From the cell containing the given text, extract its center point as (X, Y) coordinate. 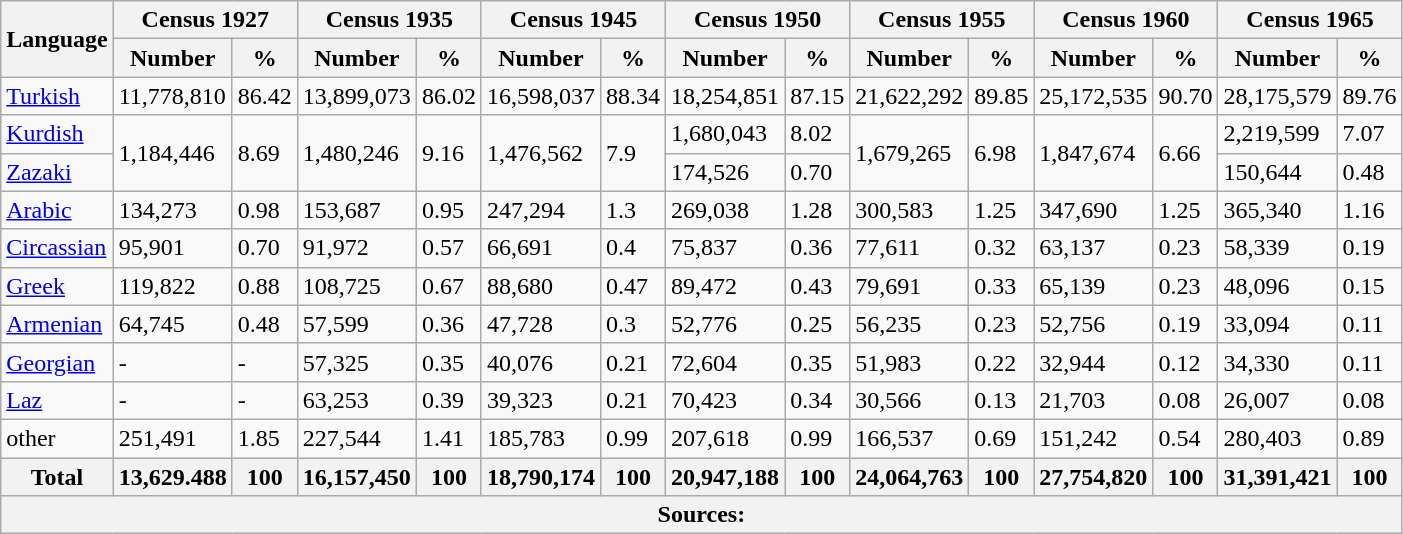
88.34 (632, 96)
Zazaki (57, 172)
0.25 (818, 324)
Laz (57, 400)
0.54 (1186, 438)
7.07 (1370, 134)
1.3 (632, 210)
89.76 (1370, 96)
0.43 (818, 286)
0.67 (448, 286)
185,783 (540, 438)
119,822 (172, 286)
269,038 (726, 210)
0.3 (632, 324)
13,629.488 (172, 477)
89,472 (726, 286)
0.57 (448, 248)
21,703 (1094, 400)
174,526 (726, 172)
28,175,579 (1278, 96)
0.22 (1002, 362)
Census 1950 (758, 20)
40,076 (540, 362)
58,339 (1278, 248)
64,745 (172, 324)
1,476,562 (540, 153)
365,340 (1278, 210)
Census 1965 (1310, 20)
65,139 (1094, 286)
Arabic (57, 210)
1.41 (448, 438)
24,064,763 (910, 477)
52,776 (726, 324)
134,273 (172, 210)
1.28 (818, 210)
Census 1935 (389, 20)
Sources: (702, 515)
166,537 (910, 438)
247,294 (540, 210)
207,618 (726, 438)
77,611 (910, 248)
52,756 (1094, 324)
16,598,037 (540, 96)
280,403 (1278, 438)
1,480,246 (356, 153)
Greek (57, 286)
1.85 (264, 438)
other (57, 438)
0.69 (1002, 438)
153,687 (356, 210)
89.85 (1002, 96)
39,323 (540, 400)
8.69 (264, 153)
Kurdish (57, 134)
63,137 (1094, 248)
48,096 (1278, 286)
0.39 (448, 400)
0.98 (264, 210)
33,094 (1278, 324)
Census 1927 (205, 20)
Language (57, 39)
0.34 (818, 400)
47,728 (540, 324)
2,219,599 (1278, 134)
9.16 (448, 153)
34,330 (1278, 362)
0.4 (632, 248)
18,790,174 (540, 477)
1.16 (1370, 210)
26,007 (1278, 400)
1,184,446 (172, 153)
30,566 (910, 400)
25,172,535 (1094, 96)
Circassian (57, 248)
51,983 (910, 362)
1,680,043 (726, 134)
95,901 (172, 248)
Georgian (57, 362)
63,253 (356, 400)
11,778,810 (172, 96)
Armenian (57, 324)
0.13 (1002, 400)
18,254,851 (726, 96)
31,391,421 (1278, 477)
0.12 (1186, 362)
70,423 (726, 400)
86.42 (264, 96)
75,837 (726, 248)
16,157,450 (356, 477)
79,691 (910, 286)
0.47 (632, 286)
227,544 (356, 438)
32,944 (1094, 362)
251,491 (172, 438)
57,325 (356, 362)
0.88 (264, 286)
0.89 (1370, 438)
57,599 (356, 324)
6.66 (1186, 153)
0.95 (448, 210)
88,680 (540, 286)
Turkish (57, 96)
1,679,265 (910, 153)
66,691 (540, 248)
0.33 (1002, 286)
20,947,188 (726, 477)
Total (57, 477)
0.15 (1370, 286)
1,847,674 (1094, 153)
150,644 (1278, 172)
151,242 (1094, 438)
300,583 (910, 210)
27,754,820 (1094, 477)
Census 1955 (942, 20)
347,690 (1094, 210)
91,972 (356, 248)
90.70 (1186, 96)
0.32 (1002, 248)
21,622,292 (910, 96)
87.15 (818, 96)
Census 1960 (1126, 20)
6.98 (1002, 153)
13,899,073 (356, 96)
7.9 (632, 153)
8.02 (818, 134)
56,235 (910, 324)
Census 1945 (573, 20)
72,604 (726, 362)
108,725 (356, 286)
86.02 (448, 96)
